Determine the (x, y) coordinate at the center of the cell enclosing the given text.  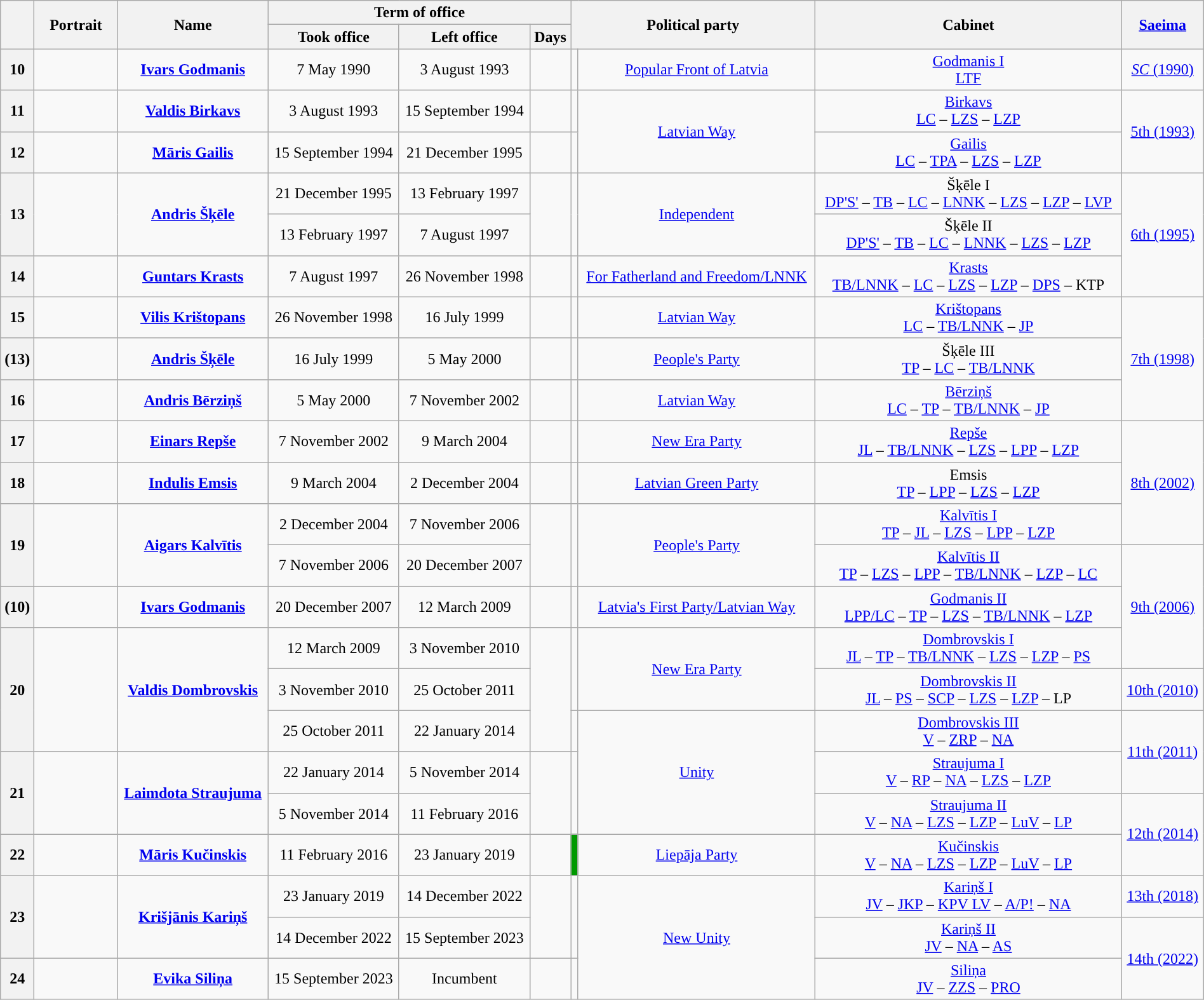
6th (1995) (1162, 235)
17 (18, 441)
24 (18, 978)
7 May 1990 (333, 70)
KučinskisV – NA – LZS – LZP – LuV – LP (968, 855)
Portrait (76, 25)
21 (18, 793)
Dombrovskis IIIV – ZRP – NA (968, 731)
11 (18, 111)
Dombrovskis IIJL – PS – SCP – LZS – LZP – LP (968, 690)
Andris Bērziņš (193, 400)
Cabinet (968, 25)
Laimdota Straujuma (193, 793)
12th (2014) (1162, 834)
8th (2002) (1162, 483)
Popular Front of Latvia (696, 70)
GailisLC – TPA – LZS – LZP (968, 152)
For Fatherland and Freedom/LNNK (696, 276)
SC (1990) (1162, 70)
Einars Repše (193, 441)
SiliņaJV – ZZS – PRO (968, 978)
Days (550, 37)
19 (18, 545)
Term of office (419, 13)
Latvian Green Party (696, 483)
10th (2010) (1162, 690)
Saeima (1162, 25)
Kariņš IIJV – NA – AS (968, 938)
5th (1993) (1162, 132)
Straujuma IIV – NA – LZS – LZP – LuV – LP (968, 813)
13th (2018) (1162, 896)
Godmanis IILPP/LC – TP – LZS – TB/LNNK – LZP (968, 607)
13 (18, 214)
Valdis Birkavs (193, 111)
KrištopansLC – TB/LNNK – JP (968, 318)
18 (18, 483)
EmsisTP – LPP – LZS – LZP (968, 483)
Māris Gailis (193, 152)
Incumbent (464, 978)
Šķēle IIITP – LC – TB/LNNK (968, 358)
7th (1998) (1162, 358)
23 (18, 917)
Political party (693, 25)
Aigars Kalvītis (193, 545)
Kalvītis ITP – JL – LZS – LPP – LZP (968, 525)
Guntars Krasts (193, 276)
New Unity (696, 938)
Indulis Emsis (193, 483)
Māris Kučinskis (193, 855)
BērziņšLC – TP – TB/LNNK – JP (968, 400)
Independent (696, 214)
Unity (696, 773)
KrastsTB/LNNK – LC – LZS – LZP – DPS – KTP (968, 276)
9th (2006) (1162, 607)
Took office (333, 37)
(10) (18, 607)
14 (18, 276)
Name (193, 25)
Straujuma IV – RP – NA – LZS – LZP (968, 773)
16 (18, 400)
Valdis Dombrovskis (193, 690)
RepšeJL – TB/LNNK – LZS – LPP – LZP (968, 441)
Latvia's First Party/Latvian Way (696, 607)
20 (18, 690)
12 (18, 152)
14th (2022) (1162, 958)
11th (2011) (1162, 752)
Evika Siliņa (193, 978)
Liepāja Party (696, 855)
Krišjānis Kariņš (193, 917)
15 (18, 318)
22 (18, 855)
Vilis Krištopans (193, 318)
(13) (18, 358)
Dombrovskis IJL – TP – TB/LNNK – LZS – LZP – PS (968, 648)
Šķēle IIDP'S' – TB – LC – LNNK – LZS – LZP (968, 235)
BirkavsLC – LZS – LZP (968, 111)
Kariņš IJV – JKP – KPV LV – A/P! – NA (968, 896)
Godmanis ILTF (968, 70)
10 (18, 70)
Left office (464, 37)
Šķēle IDP'S' – TB – LC – LNNK – LZS – LZP – LVP (968, 193)
Kalvītis IITP – LZS – LPP – TB/LNNK – LZP – LC (968, 565)
